Return (x, y) of the center of cell containing provided text 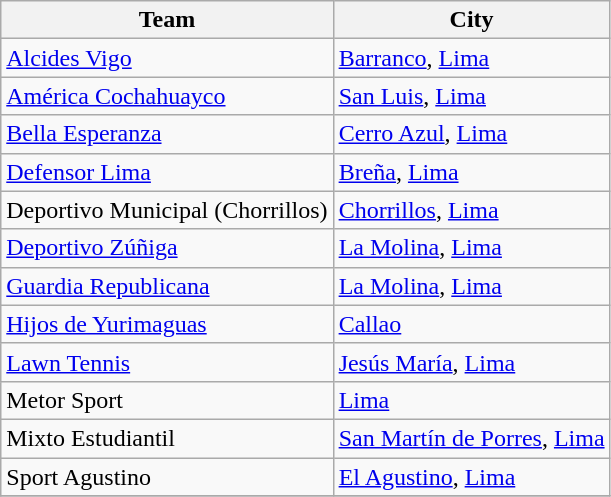
Lawn Tennis (167, 362)
Defensor Lima (167, 172)
Hijos de Yurimaguas (167, 324)
América Cochahuayco (167, 96)
Lima (472, 400)
Barranco, Lima (472, 58)
Cerro Azul, Lima (472, 134)
Guardia Republicana (167, 286)
Team (167, 20)
San Martín de Porres, Lima (472, 438)
Mixto Estudiantil (167, 438)
Metor Sport (167, 400)
Breña, Lima (472, 172)
El Agustino, Lima (472, 477)
Deportivo Zúñiga (167, 248)
Callao (472, 324)
Jesús María, Lima (472, 362)
San Luis, Lima (472, 96)
City (472, 20)
Chorrillos, Lima (472, 210)
Bella Esperanza (167, 134)
Deportivo Municipal (Chorrillos) (167, 210)
Sport Agustino (167, 477)
Alcides Vigo (167, 58)
